Detect which cell encompasses the target text, then output its [X, Y] center coordinate. 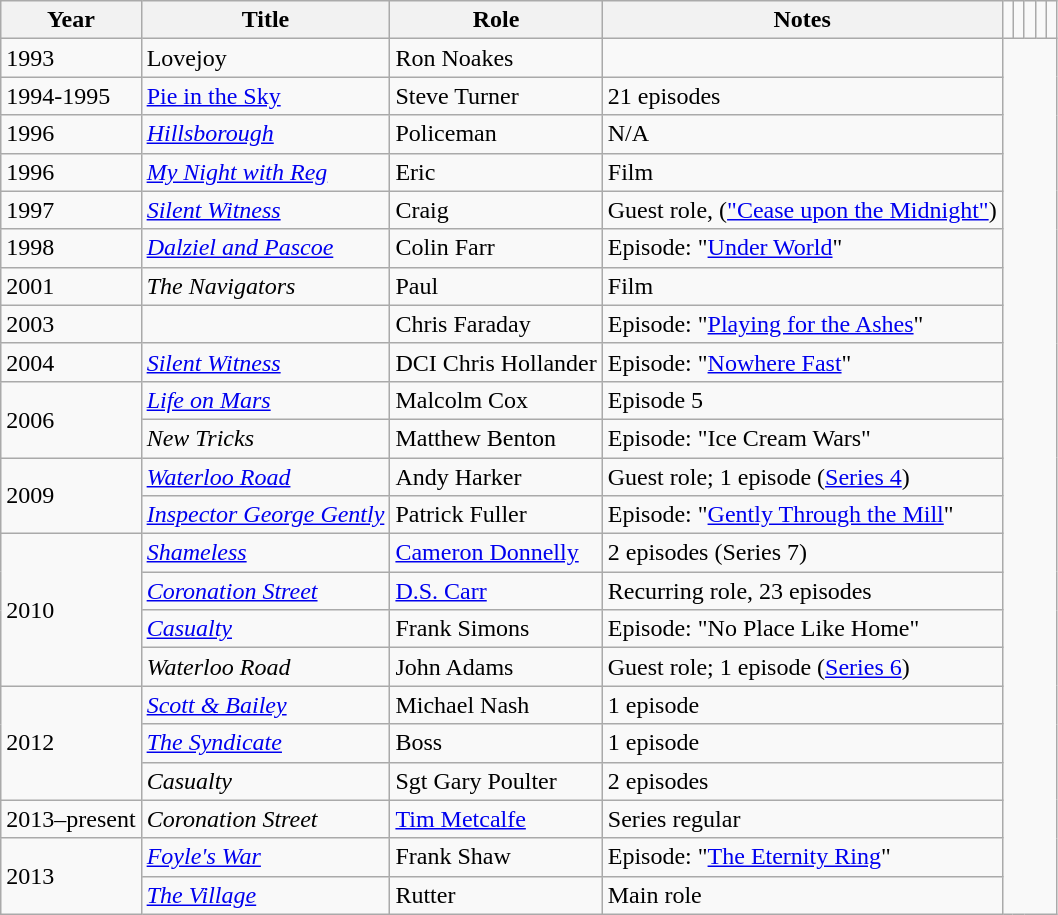
Episode: "Gently Through the Mill" [802, 515]
Cameron Donnelly [496, 553]
New Tricks [266, 438]
Foyle's War [266, 857]
Episode: "Nowhere Fast" [802, 362]
Ron Noakes [496, 58]
Episode: "Ice Cream Wars" [802, 438]
Hillsborough [266, 134]
D.S. Carr [496, 591]
2012 [71, 743]
Rutter [496, 895]
Chris Faraday [496, 324]
2001 [71, 286]
Shameless [266, 553]
N/A [802, 134]
John Adams [496, 667]
Sgt Gary Poulter [496, 781]
2 episodes [802, 781]
Frank Simons [496, 629]
Paul [496, 286]
Role [496, 20]
Guest role; 1 episode (Series 4) [802, 477]
The Village [266, 895]
Pie in the Sky [266, 96]
2003 [71, 324]
2004 [71, 362]
2013–present [71, 819]
Year [71, 20]
Life on Mars [266, 400]
1994-1995 [71, 96]
2010 [71, 610]
1998 [71, 248]
Scott & Bailey [266, 705]
Dalziel and Pascoe [266, 248]
Episode: "The Eternity Ring" [802, 857]
The Syndicate [266, 743]
Episode: "No Place Like Home" [802, 629]
The Navigators [266, 286]
Michael Nash [496, 705]
Episode 5 [802, 400]
2 episodes (Series 7) [802, 553]
1993 [71, 58]
Boss [496, 743]
Guest role; 1 episode (Series 6) [802, 667]
DCI Chris Hollander [496, 362]
Inspector George Gently [266, 515]
2006 [71, 419]
Tim Metcalfe [496, 819]
Malcolm Cox [496, 400]
21 episodes [802, 96]
1997 [71, 210]
Episode: "Under World" [802, 248]
My Night with Reg [266, 172]
2009 [71, 496]
Episode: "Playing for the Ashes" [802, 324]
Recurring role, 23 episodes [802, 591]
Steve Turner [496, 96]
2013 [71, 876]
Title [266, 20]
Series regular [802, 819]
Notes [802, 20]
Policeman [496, 134]
Craig [496, 210]
Main role [802, 895]
Patrick Fuller [496, 515]
Andy Harker [496, 477]
Guest role, ("Cease upon the Midnight") [802, 210]
Lovejoy [266, 58]
Eric [496, 172]
Colin Farr [496, 248]
Frank Shaw [496, 857]
Matthew Benton [496, 438]
